Search for the cell housing the specified text and yield its (X, Y) center coordinate. 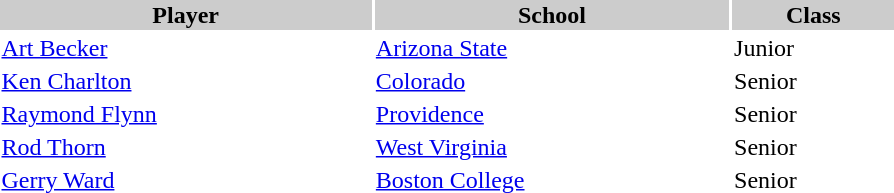
Arizona State (552, 48)
Rod Thorn (186, 147)
Ken Charlton (186, 81)
Player (186, 15)
School (552, 15)
Art Becker (186, 48)
West Virginia (552, 147)
Raymond Flynn (186, 114)
Class (814, 15)
Colorado (552, 81)
Providence (552, 114)
Junior (814, 48)
